Output the (X, Y) coordinate of the center of the cell containing the given text.  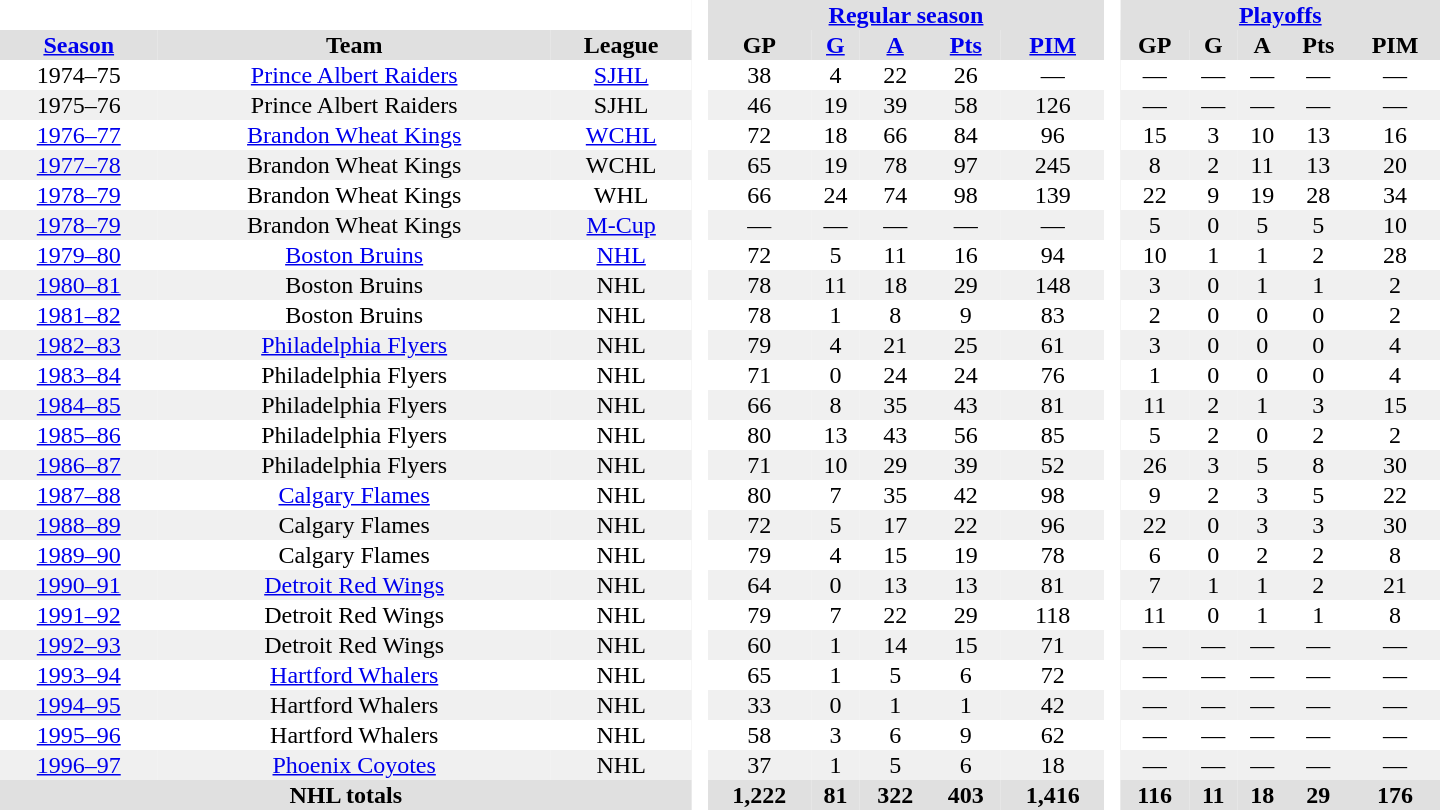
94 (1052, 255)
76 (1052, 375)
38 (760, 75)
Phoenix Coyotes (354, 765)
1982–83 (79, 345)
116 (1155, 795)
1989–90 (79, 555)
97 (966, 165)
1995–96 (79, 735)
83 (1052, 315)
1979–80 (79, 255)
Season (79, 45)
14 (896, 645)
League (622, 45)
1976–77 (79, 135)
20 (1395, 165)
1988–89 (79, 525)
126 (1052, 105)
1977–78 (79, 165)
1996–97 (79, 765)
84 (966, 135)
Playoffs (1280, 15)
61 (1052, 345)
85 (1052, 435)
Regular season (906, 15)
139 (1052, 195)
1,222 (760, 795)
WHL (622, 195)
25 (966, 345)
176 (1395, 795)
245 (1052, 165)
17 (896, 525)
NHL totals (346, 795)
52 (1052, 465)
46 (760, 105)
1985–86 (79, 435)
1980–81 (79, 285)
1981–82 (79, 315)
33 (760, 705)
1975–76 (79, 105)
62 (1052, 735)
403 (966, 795)
1991–92 (79, 615)
1990–91 (79, 585)
34 (1395, 195)
60 (760, 645)
64 (760, 585)
74 (896, 195)
1974–75 (79, 75)
1987–88 (79, 495)
1986–87 (79, 465)
1983–84 (79, 375)
1994–95 (79, 705)
56 (966, 435)
322 (896, 795)
1992–93 (79, 645)
148 (1052, 285)
37 (760, 765)
1993–94 (79, 675)
1984–85 (79, 405)
1,416 (1052, 795)
118 (1052, 615)
Team (354, 45)
M-Cup (622, 225)
